Extract the [X, Y] coordinate from the center of the cell holding the provided text.  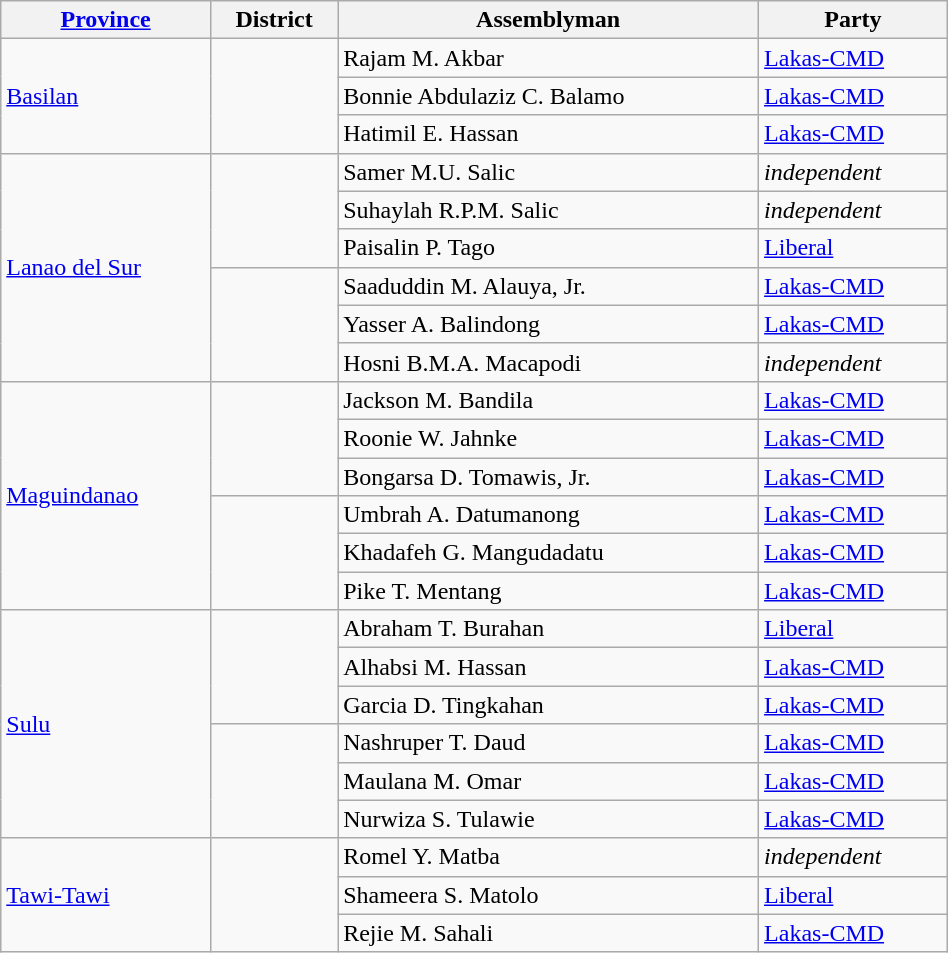
Nashruper T. Daud [548, 743]
Alhabsi M. Hassan [548, 667]
Tawi-Tawi [106, 895]
Shameera S. Matolo [548, 895]
Umbrah A. Datumanong [548, 515]
Roonie W. Jahnke [548, 438]
Romel Y. Matba [548, 857]
Samer M.U. Salic [548, 172]
Yasser A. Balindong [548, 324]
Jackson M. Bandila [548, 400]
Nurwiza S. Tulawie [548, 819]
Rejie M. Sahali [548, 933]
Saaduddin M. Alauya, Jr. [548, 286]
Suhaylah R.P.M. Salic [548, 210]
Basilan [106, 96]
Maguindanao [106, 495]
Pike T. Mentang [548, 591]
Province [106, 20]
District [274, 20]
Maulana M. Omar [548, 781]
Bongarsa D. Tomawis, Jr. [548, 477]
Abraham T. Burahan [548, 629]
Party [854, 20]
Rajam M. Akbar [548, 58]
Khadafeh G. Mangudadatu [548, 553]
Hatimil E. Hassan [548, 134]
Bonnie Abdulaziz C. Balamo [548, 96]
Assemblyman [548, 20]
Sulu [106, 724]
Lanao del Sur [106, 267]
Garcia D. Tingkahan [548, 705]
Hosni B.M.A. Macapodi [548, 362]
Paisalin P. Tago [548, 248]
